Provide the (x, y) coordinate of the cell's center where the given text is located.  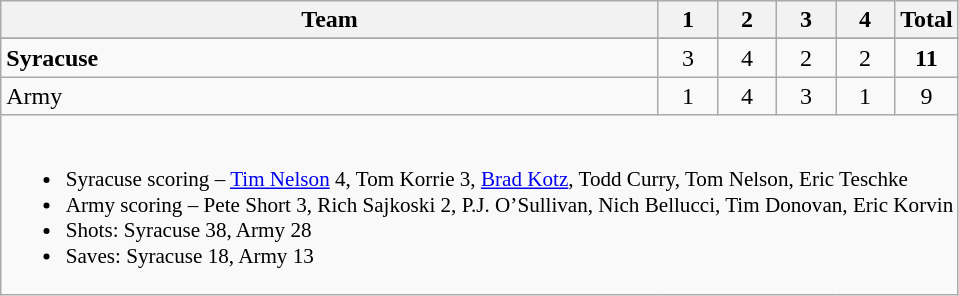
Total (927, 20)
Syracuse (330, 58)
Army (330, 96)
9 (927, 96)
Team (330, 20)
11 (927, 58)
